Extract the [x, y] coordinate from the center of the cell holding the provided text.  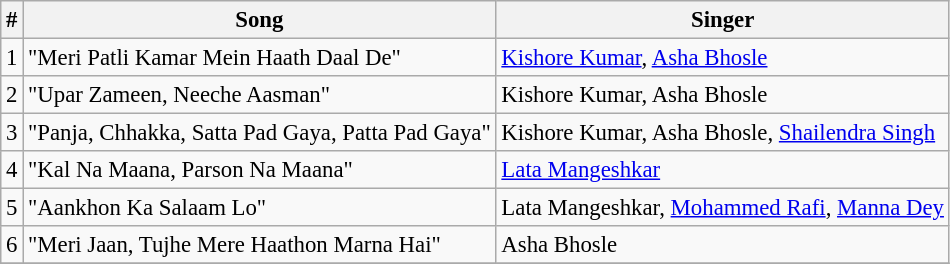
2 [12, 95]
5 [12, 208]
Singer [722, 20]
"Aankhon Ka Salaam Lo" [260, 208]
"Panja, Chhakka, Satta Pad Gaya, Patta Pad Gaya" [260, 133]
1 [12, 58]
"Kal Na Maana, Parson Na Maana" [260, 170]
6 [12, 245]
3 [12, 133]
Song [260, 20]
"Meri Jaan, Tujhe Mere Haathon Marna Hai" [260, 245]
# [12, 20]
Lata Mangeshkar, Mohammed Rafi, Manna Dey [722, 208]
Asha Bhosle [722, 245]
Lata Mangeshkar [722, 170]
"Upar Zameen, Neeche Aasman" [260, 95]
4 [12, 170]
"Meri Patli Kamar Mein Haath Daal De" [260, 58]
Kishore Kumar, Asha Bhosle, Shailendra Singh [722, 133]
